For the text-containing cell, return its midpoint in (x, y) coordinate format. 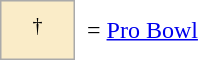
† (38, 30)
